Find where the given text appears and provide that cell's center as [x, y] coordinate. 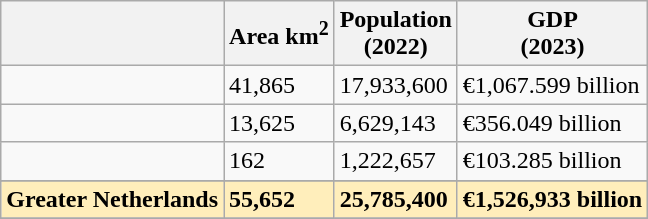
Area km2 [280, 34]
17,933,600 [396, 85]
25,785,400 [396, 199]
€356.049 billion [552, 123]
€103.285 billion [552, 161]
41,865 [280, 85]
13,625 [280, 123]
1,222,657 [396, 161]
€1,067.599 billion [552, 85]
55,652 [280, 199]
162 [280, 161]
Greater Netherlands [112, 199]
6,629,143 [396, 123]
GDP(2023) [552, 34]
Population(2022) [396, 34]
€1,526,933 billion [552, 199]
